Return (x, y) of the center of cell containing provided text 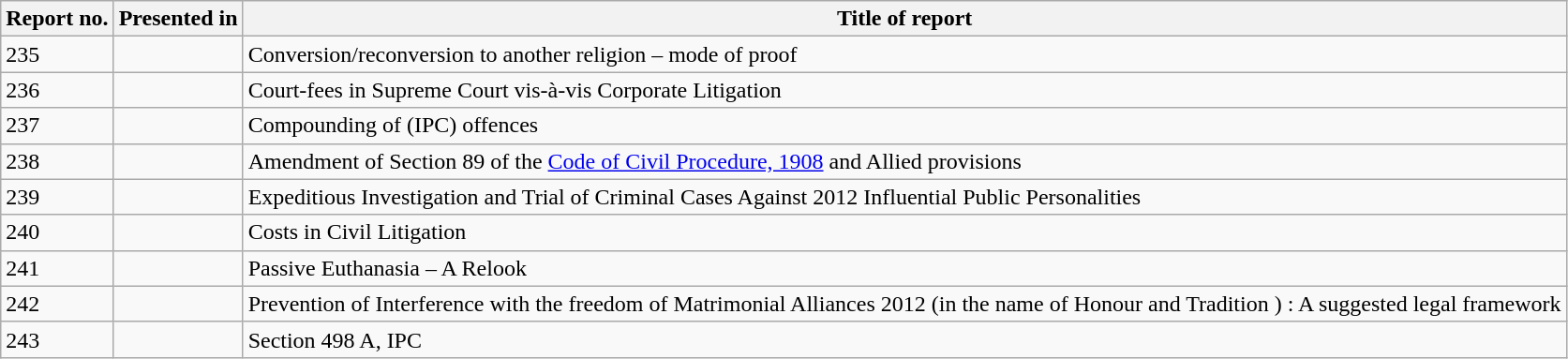
241 (57, 268)
242 (57, 304)
238 (57, 161)
Costs in Civil Litigation (904, 232)
Passive Euthanasia – A Relook (904, 268)
237 (57, 126)
Presented in (178, 19)
Section 498 A, IPC (904, 339)
239 (57, 197)
243 (57, 339)
Amendment of Section 89 of the Code of Civil Procedure, 1908 and Allied provisions (904, 161)
Court-fees in Supreme Court vis-à-vis Corporate Litigation (904, 90)
235 (57, 54)
Compounding of (IPC) offences (904, 126)
Prevention of Interference with the freedom of Matrimonial Alliances 2012 (in the name of Honour and Tradition ) : A suggested legal framework (904, 304)
Conversion/reconversion to another religion – mode of proof (904, 54)
Title of report (904, 19)
Report no. (57, 19)
236 (57, 90)
240 (57, 232)
Expeditious Investigation and Trial of Criminal Cases Against 2012 Influential Public Personalities (904, 197)
